Output the (X, Y) coordinate of the center of the cell containing the given text.  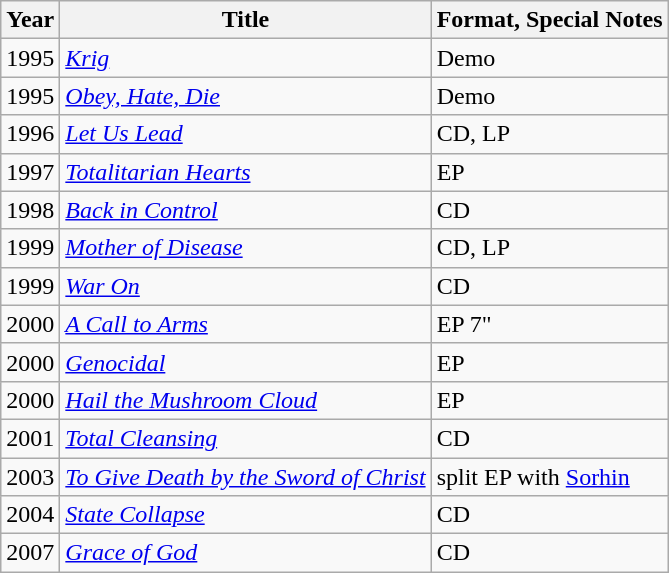
Mother of Disease (246, 248)
Let Us Lead (246, 134)
1997 (30, 172)
Hail the Mushroom Cloud (246, 400)
1996 (30, 134)
1998 (30, 210)
Year (30, 20)
Format, Special Notes (550, 20)
A Call to Arms (246, 324)
To Give Death by the Sword of Christ (246, 477)
split EP with Sorhin (550, 477)
Krig (246, 58)
Genocidal (246, 362)
2001 (30, 438)
EP 7" (550, 324)
State Collapse (246, 515)
2004 (30, 515)
Title (246, 20)
Totalitarian Hearts (246, 172)
2007 (30, 553)
Total Cleansing (246, 438)
Back in Control (246, 210)
Obey, Hate, Die (246, 96)
Grace of God (246, 553)
War On (246, 286)
2003 (30, 477)
